Return the (X, Y) coordinate for the center point of the cell that contains the specified text.  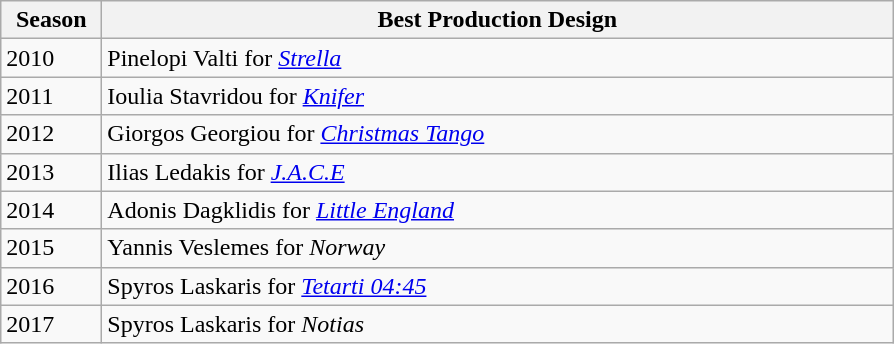
2012 (52, 134)
Spyros Laskaris for Tetarti 04:45 (498, 286)
2016 (52, 286)
Ioulia Stavridou for Knifer (498, 96)
Giorgos Georgiou for Christmas Tango (498, 134)
Spyros Laskaris for Notias (498, 324)
2015 (52, 248)
Season (52, 20)
Best Production Design (498, 20)
Adonis Dagklidis for Little England (498, 210)
Pinelopi Valti for Strella (498, 58)
2013 (52, 172)
2011 (52, 96)
2014 (52, 210)
Ilias Ledakis for J.A.C.E (498, 172)
2017 (52, 324)
Yannis Veslemes for Norway (498, 248)
2010 (52, 58)
